Identify which cell holds the provided text, then report its [x, y] central coordinate. 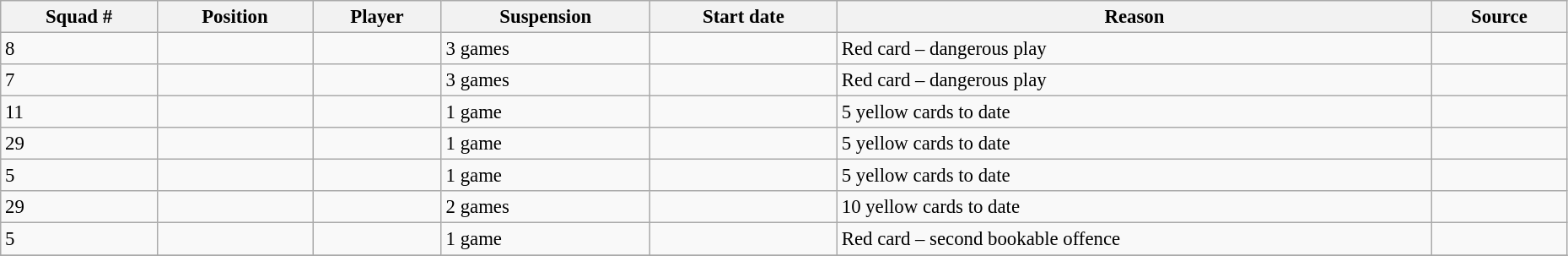
Red card – second bookable offence [1134, 239]
Squad # [79, 17]
7 [79, 80]
Source [1500, 17]
8 [79, 49]
Start date [743, 17]
11 [79, 112]
Suspension [545, 17]
Reason [1134, 17]
10 yellow cards to date [1134, 207]
Player [378, 17]
Position [234, 17]
2 games [545, 207]
